Extract the [X, Y] coordinate from the center of the cell holding the provided text.  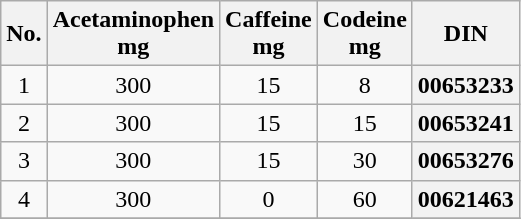
00653241 [466, 123]
Acetaminophenmg [133, 34]
4 [24, 199]
Caffeinemg [269, 34]
00621463 [466, 199]
DIN [466, 34]
00653233 [466, 85]
30 [364, 161]
00653276 [466, 161]
8 [364, 85]
60 [364, 199]
2 [24, 123]
Codeinemg [364, 34]
3 [24, 161]
1 [24, 85]
No. [24, 34]
0 [269, 199]
